Detect which cell encompasses the target text, then output its (X, Y) center coordinate. 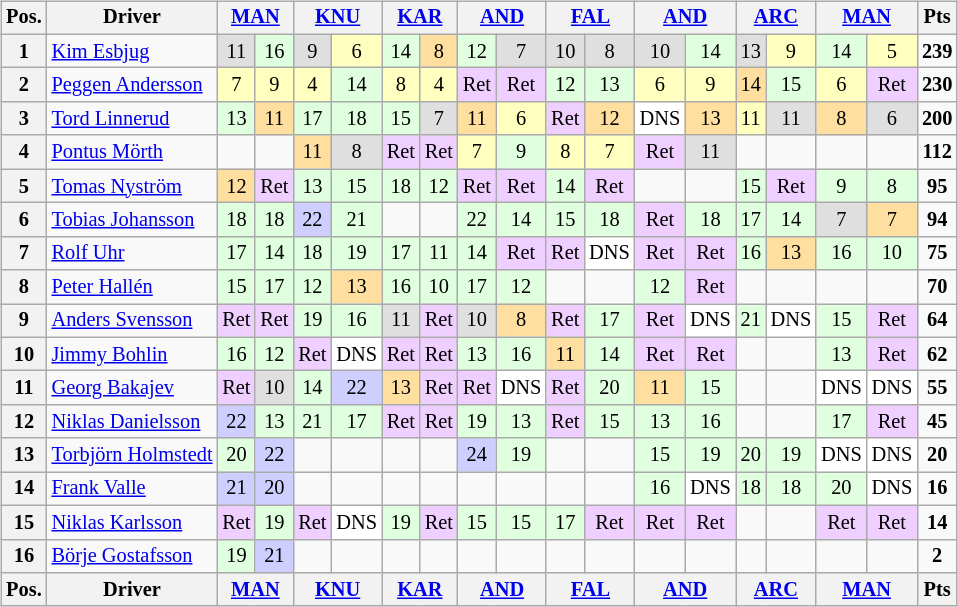
Jimmy Bohlin (132, 354)
45 (937, 422)
94 (937, 220)
Börje Gostafsson (132, 556)
Anders Svensson (132, 321)
Torbjörn Holmstedt (132, 455)
112 (937, 152)
Pontus Mörth (132, 152)
Kim Esbjug (132, 51)
Tomas Nyström (132, 186)
Tobias Johansson (132, 220)
Niklas Danielsson (132, 422)
239 (937, 51)
95 (937, 186)
Rolf Uhr (132, 253)
70 (937, 287)
Tord Linnerud (132, 119)
24 (477, 455)
200 (937, 119)
55 (937, 388)
1 (24, 51)
64 (937, 321)
62 (937, 354)
Peter Hallén (132, 287)
3 (24, 119)
75 (937, 253)
Frank Valle (132, 489)
Georg Bakajev (132, 388)
230 (937, 85)
Niklas Karlsson (132, 522)
Peggen Andersson (132, 85)
